For the text-containing cell, return its midpoint in [x, y] coordinate format. 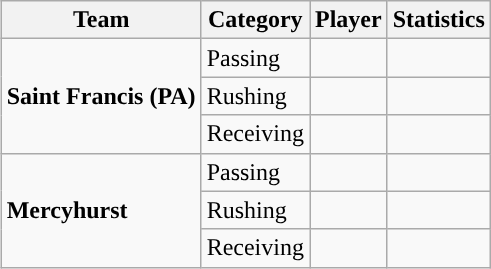
Category [255, 20]
Mercyhurst [101, 210]
Statistics [438, 20]
Saint Francis (PA) [101, 96]
Player [349, 20]
Team [101, 20]
